Return (x, y) of the center of cell containing provided text 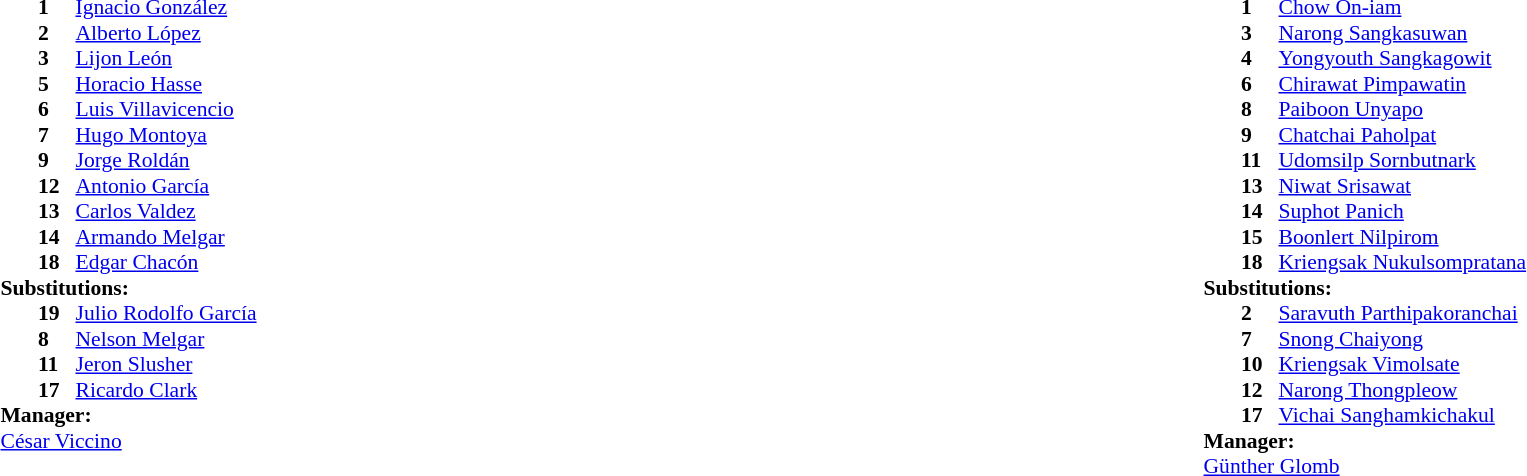
Horacio Hasse (166, 84)
Yongyouth Sangkagowit (1403, 59)
Edgar Chacón (166, 263)
19 (57, 313)
Alberto López (166, 33)
Udomsilp Sornbutnark (1403, 161)
15 (1260, 237)
Ricardo Clark (166, 390)
Kriengsak Nukulsompratana (1403, 263)
Jorge Roldán (166, 161)
Carlos Valdez (166, 211)
4 (1260, 59)
Saravuth Parthipakoranchai (1403, 313)
Narong Thongpleow (1403, 390)
Armando Melgar (166, 237)
5 (57, 84)
Hugo Montoya (166, 135)
Luis Villavicencio (166, 109)
César Viccino (128, 441)
Suphot Panich (1403, 211)
Julio Rodolfo García (166, 313)
Vichai Sanghamkichakul (1403, 415)
Antonio García (166, 186)
Chatchai Paholpat (1403, 135)
Narong Sangkasuwan (1403, 33)
10 (1260, 365)
Niwat Srisawat (1403, 186)
Chirawat Pimpawatin (1403, 84)
Boonlert Nilpirom (1403, 237)
Paiboon Unyapo (1403, 109)
Jeron Slusher (166, 365)
Nelson Melgar (166, 339)
Snong Chaiyong (1403, 339)
Kriengsak Vimolsate (1403, 365)
Lijon León (166, 59)
